Locate the cell with the specified text and output its [x, y] center coordinate. 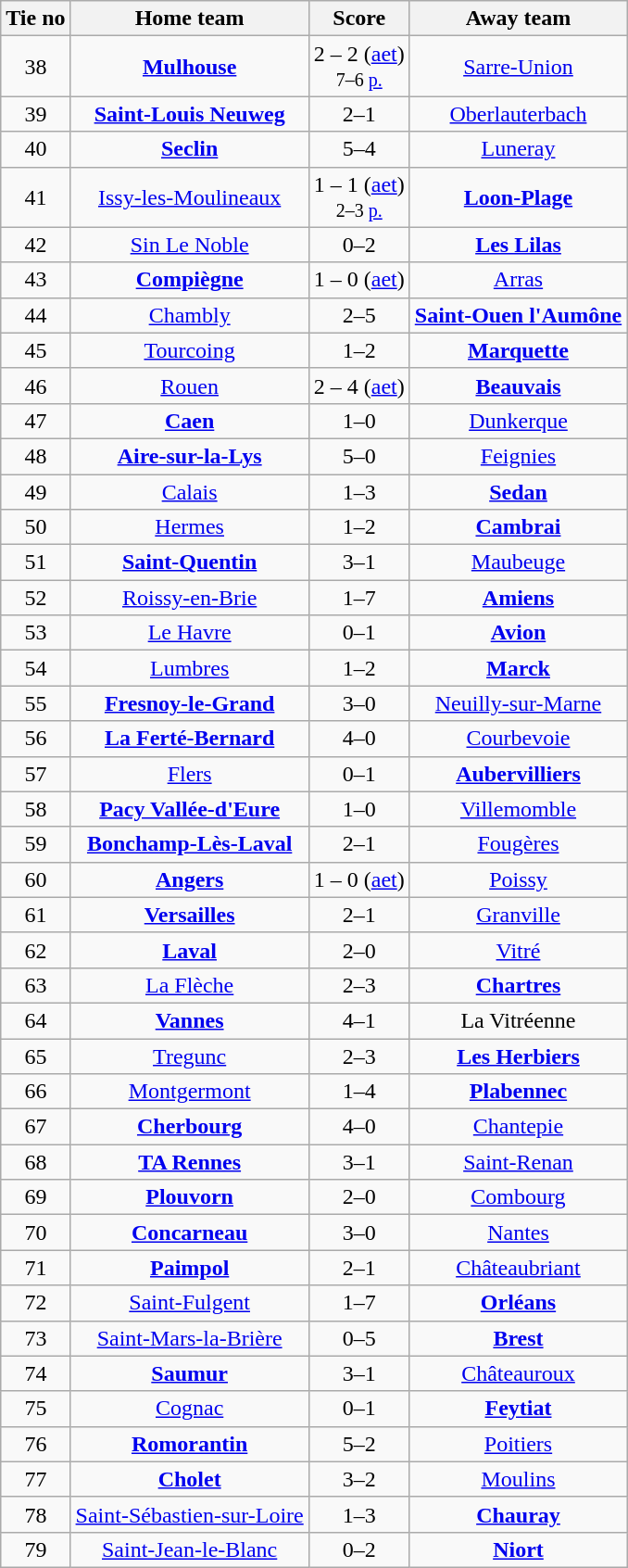
Oberlauterbach [518, 114]
Hermes [189, 527]
Sin Le Noble [189, 245]
Saint-Jean-le-Blanc [189, 1549]
77 [35, 1479]
Tregunc [189, 1056]
Maubeuge [518, 563]
Avion [518, 633]
La Ferté-Bernard [189, 739]
Loon-Plage [518, 196]
Saint-Mars-la-Brière [189, 1338]
53 [35, 633]
Cambrai [518, 527]
57 [35, 774]
52 [35, 598]
Dunkerque [518, 421]
La Vitréenne [518, 1020]
Feignies [518, 456]
39 [35, 114]
60 [35, 879]
Home team [189, 19]
59 [35, 844]
44 [35, 315]
54 [35, 668]
Chauray [518, 1514]
70 [35, 1233]
Sarre-Union [518, 67]
65 [35, 1056]
Moulins [518, 1479]
Rouen [189, 386]
Vitré [518, 950]
0–5 [359, 1338]
Courbevoie [518, 739]
62 [35, 950]
41 [35, 196]
Montgermont [189, 1092]
Sedan [518, 492]
5–0 [359, 456]
Saint-Ouen l'Aumône [518, 315]
5–4 [359, 149]
Poitiers [518, 1444]
Score [359, 19]
Chantepie [518, 1127]
73 [35, 1338]
Orléans [518, 1303]
3–2 [359, 1479]
50 [35, 527]
Vannes [189, 1020]
Saint-Fulgent [189, 1303]
Cholet [189, 1479]
1–4 [359, 1092]
Les Lilas [518, 245]
56 [35, 739]
Feytiat [518, 1409]
5–2 [359, 1444]
Calais [189, 492]
42 [35, 245]
68 [35, 1162]
2–5 [359, 315]
Flers [189, 774]
51 [35, 563]
38 [35, 67]
Le Havre [189, 633]
Compiègne [189, 280]
Romorantin [189, 1444]
2 – 2 (aet)7–6 p. [359, 67]
Away team [518, 19]
Beauvais [518, 386]
47 [35, 421]
64 [35, 1020]
Châteaubriant [518, 1268]
Aire-sur-la-Lys [189, 456]
Saint-Quentin [189, 563]
Lumbres [189, 668]
Chambly [189, 315]
Saumur [189, 1373]
71 [35, 1268]
Amiens [518, 598]
2 – 4 (aet) [359, 386]
Versailles [189, 915]
Angers [189, 879]
TA Rennes [189, 1162]
Cherbourg [189, 1127]
Luneray [518, 149]
Seclin [189, 149]
40 [35, 149]
Nantes [518, 1233]
Roissy-en-Brie [189, 598]
46 [35, 386]
Laval [189, 950]
Bonchamp-Lès-Laval [189, 844]
63 [35, 985]
43 [35, 280]
Pacy Vallée-d'Eure [189, 809]
Tourcoing [189, 350]
Brest [518, 1338]
Chartres [518, 985]
Saint-Sébastien-sur-Loire [189, 1514]
Combourg [518, 1197]
Aubervilliers [518, 774]
Plabennec [518, 1092]
Cognac [189, 1409]
55 [35, 703]
1 – 1 (aet)2–3 p. [359, 196]
67 [35, 1127]
49 [35, 492]
48 [35, 456]
Plouvorn [189, 1197]
79 [35, 1549]
61 [35, 915]
Caen [189, 421]
58 [35, 809]
Niort [518, 1549]
Poissy [518, 879]
45 [35, 350]
69 [35, 1197]
Fougères [518, 844]
Tie no [35, 19]
72 [35, 1303]
74 [35, 1373]
Châteauroux [518, 1373]
Mulhouse [189, 67]
Saint-Renan [518, 1162]
76 [35, 1444]
Concarneau [189, 1233]
Marquette [518, 350]
Fresnoy-le-Grand [189, 703]
Saint-Louis Neuweg [189, 114]
Les Herbiers [518, 1056]
78 [35, 1514]
Villemomble [518, 809]
La Flèche [189, 985]
66 [35, 1092]
Granville [518, 915]
Neuilly-sur-Marne [518, 703]
Paimpol [189, 1268]
Arras [518, 280]
Issy-les-Moulineaux [189, 196]
75 [35, 1409]
4–1 [359, 1020]
Marck [518, 668]
